Search for the cell housing the specified text and yield its (X, Y) center coordinate. 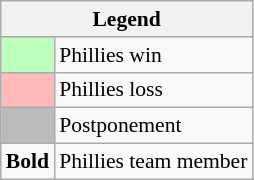
Phillies team member (153, 162)
Phillies loss (153, 90)
Bold (28, 162)
Postponement (153, 126)
Legend (127, 19)
Phillies win (153, 55)
